Return [x, y] of the center of cell containing provided text 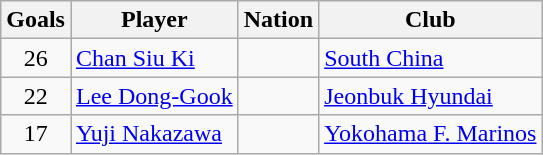
South China [430, 58]
Club [430, 20]
17 [36, 134]
Player [154, 20]
Nation [278, 20]
Chan Siu Ki [154, 58]
26 [36, 58]
Lee Dong-Gook [154, 96]
22 [36, 96]
Goals [36, 20]
Yokohama F. Marinos [430, 134]
Jeonbuk Hyundai [430, 96]
Yuji Nakazawa [154, 134]
